Return (X, Y) of the center of cell containing provided text 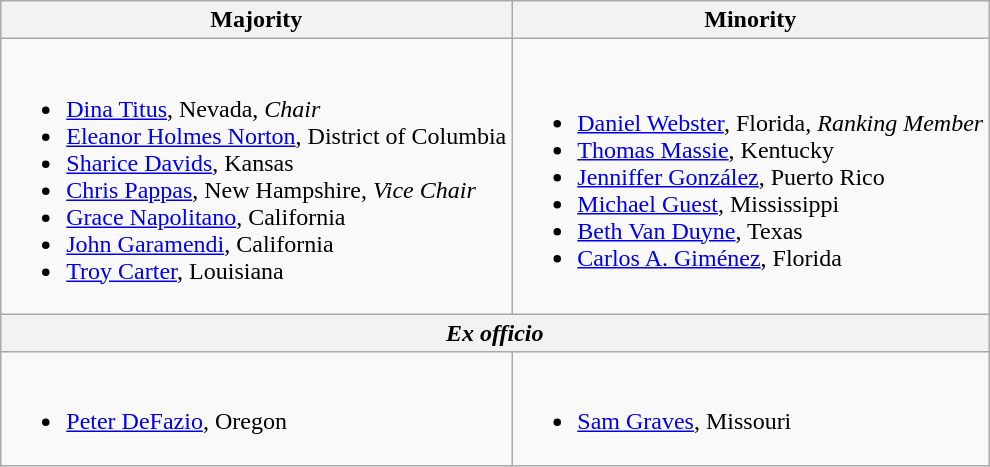
Minority (750, 20)
Ex officio (495, 333)
Sam Graves, Missouri (750, 408)
Peter DeFazio, Oregon (256, 408)
Majority (256, 20)
